Find where the given text appears and provide that cell's center as [X, Y] coordinate. 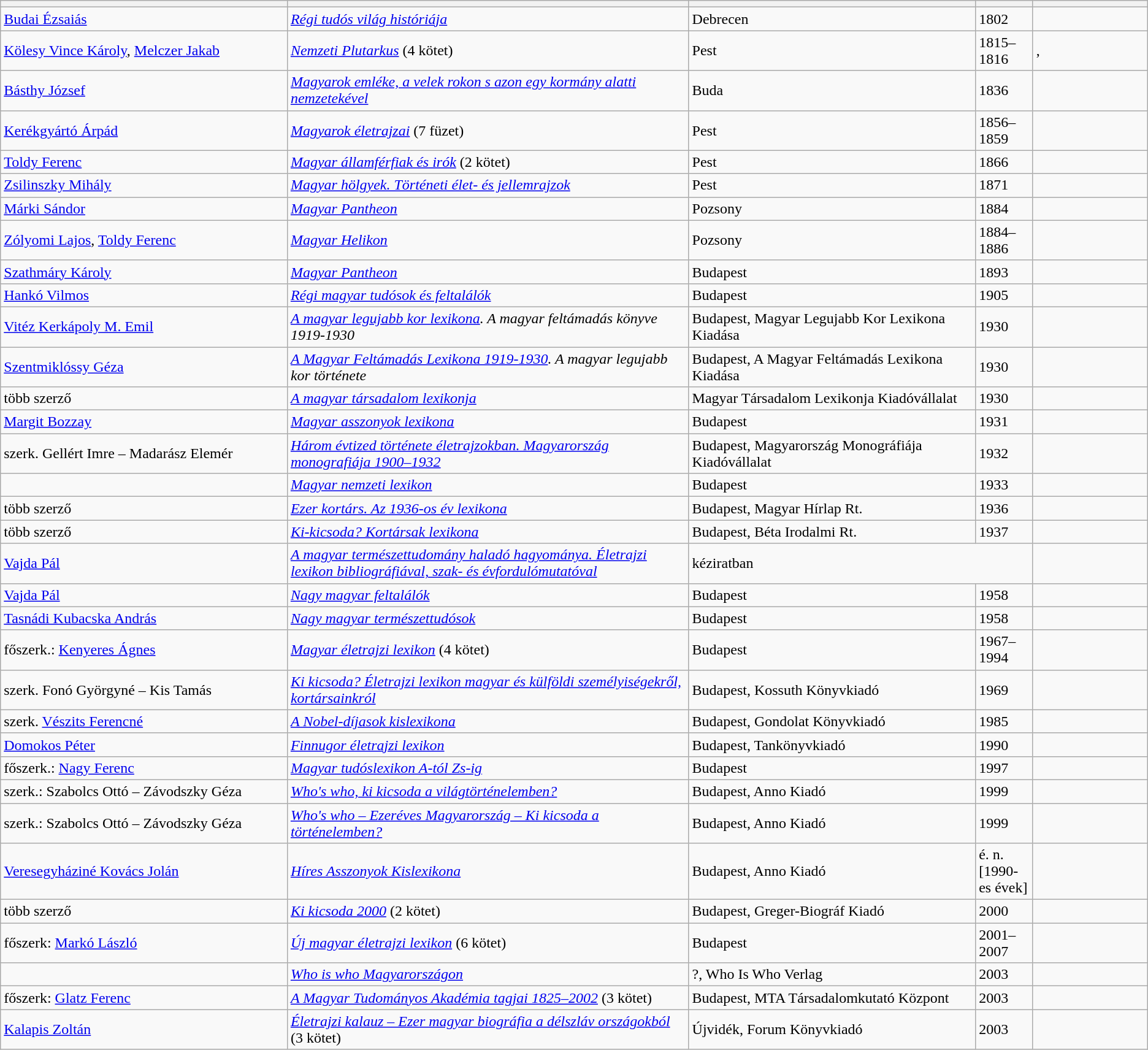
Budapest, Gondolat Könyvkiadó [832, 721]
Budapest, Kossuth Könyvkiadó [832, 689]
főszerk: Glatz Ferenc [144, 998]
Ki kicsoda? Életrajzi lexikon magyar és külföldi személyiségekről, kortársainkról [488, 689]
Hankó Vilmos [144, 295]
Nagy magyar természettudósok [488, 618]
Zólyomi Lajos, Toldy Ferenc [144, 240]
Budapest, MTA Társadalomkutató Központ [832, 998]
Magyar Társadalom Lexikonja Kiadóvállalat [832, 399]
2000 [1005, 911]
szerk. Gellért Imre – Madarász Elemér [144, 454]
Három évtized története életrajzokban. Magyarország monografiája 1900–1932 [488, 454]
Finnugor életrajzi lexikon [488, 745]
Magyar Helikon [488, 240]
Magyar asszonyok lexikona [488, 422]
Kalapis Zoltán [144, 1029]
1884 [1005, 209]
, [1090, 50]
Régi magyar tudósok és feltalálók [488, 295]
1856–1859 [1005, 130]
é. n. [1990-es évek] [1005, 872]
Újvidék, Forum Könyvkiadó [832, 1029]
kéziratban [861, 563]
Margit Bozzay [144, 422]
Szentmiklóssy Géza [144, 367]
Buda [832, 91]
Veresegyháziné Kovács Jolán [144, 872]
szerk. Vészits Ferencné [144, 721]
A Magyar Tudományos Akadémia tagjai 1825–2002 (3 kötet) [488, 998]
Magyar nemzeti lexikon [488, 485]
Vitéz Kerkápoly M. Emil [144, 326]
Ezer kortárs. Az 1936-os év lexikona [488, 508]
Budapest, A Magyar Feltámadás Lexikona Kiadása [832, 367]
Nemzeti Plutarkus (4 kötet) [488, 50]
1931 [1005, 422]
Tasnádi Kubacska András [144, 618]
Debrecen [832, 19]
Magyarok életrajzai (7 füzet) [488, 130]
A magyar társadalom lexikonja [488, 399]
A magyar természettudomány haladó hagyománya. Életrajzi lexikon bibliográfiával, szak- és évfordulómutatóval [488, 563]
Ki kicsoda 2000 (2 kötet) [488, 911]
Budapest, Béta Irodalmi Rt. [832, 532]
főszerk: Markó László [144, 943]
Magyar tudóslexikon A-tól Zs-ig [488, 768]
Budapest, Magyarország Monográfiája Kiadóvállalat [832, 454]
Magyar hölgyek. Történeti élet- és jellemrajzok [488, 185]
Nagy magyar feltalálók [488, 595]
Budapest, Greger-Biográf Kiadó [832, 911]
1802 [1005, 19]
Új magyar életrajzi lexikon (6 kötet) [488, 943]
1990 [1005, 745]
A Nobel-díjasok kislexikona [488, 721]
1871 [1005, 185]
Who is who Magyarországon [488, 975]
Domokos Péter [144, 745]
1866 [1005, 162]
szerk. Fonó Györgyné – Kis Tamás [144, 689]
Magyar államférfiak és irók (2 kötet) [488, 162]
Zsilinszky Mihály [144, 185]
1905 [1005, 295]
1836 [1005, 91]
1937 [1005, 532]
Szathmáry Károly [144, 272]
A Magyar Feltámadás Lexikona 1919-1930. A magyar legujabb kor története [488, 367]
főszerk.: Nagy Ferenc [144, 768]
1967–1994 [1005, 650]
Who's who – Ezeréves Magyarország – Ki kicsoda a történelemben? [488, 823]
?, Who Is Who Verlag [832, 975]
1985 [1005, 721]
2001–2007 [1005, 943]
Budapest, Tankönyvkiadó [832, 745]
Életrajzi kalauz – Ezer magyar biográfia a délszláv országokból (3 kötet) [488, 1029]
1932 [1005, 454]
Básthy József [144, 91]
Magyarok emléke, a velek rokon s azon egy kormány alatti nemzetekével [488, 91]
Régi tudós világ históriája [488, 19]
A magyar legujabb kor lexikona. A magyar feltámadás könyve 1919-1930 [488, 326]
1893 [1005, 272]
Kölesy Vince Károly, Melczer Jakab [144, 50]
Who's who, ki kicsoda a világtörténelemben? [488, 791]
1936 [1005, 508]
Magyar életrajzi lexikon (4 kötet) [488, 650]
Híres Asszonyok Kislexikona [488, 872]
Budai Ézsaiás [144, 19]
Budapest, Magyar Hírlap Rt. [832, 508]
főszerk.: Kenyeres Ágnes [144, 650]
1969 [1005, 689]
1933 [1005, 485]
1815–1816 [1005, 50]
Budapest, Magyar Legujabb Kor Lexikona Kiadása [832, 326]
1884–1886 [1005, 240]
Kerékgyártó Árpád [144, 130]
Ki-kicsoda? Kortársak lexikona [488, 532]
1997 [1005, 768]
Márki Sándor [144, 209]
Toldy Ferenc [144, 162]
